Output the [x, y] coordinate of the center of the cell containing the given text.  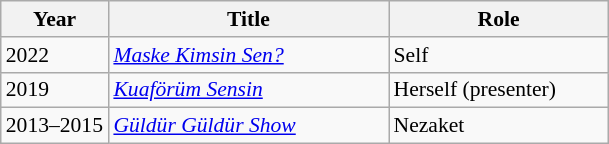
Nezaket [498, 126]
Güldür Güldür Show [248, 126]
2013–2015 [55, 126]
Self [498, 55]
Title [248, 19]
2022 [55, 55]
Role [498, 19]
2019 [55, 90]
Herself (presenter) [498, 90]
Maske Kimsin Sen? [248, 55]
Kuaförüm Sensin [248, 90]
Year [55, 19]
